Extract the [x, y] coordinate from the center of the cell holding the provided text.  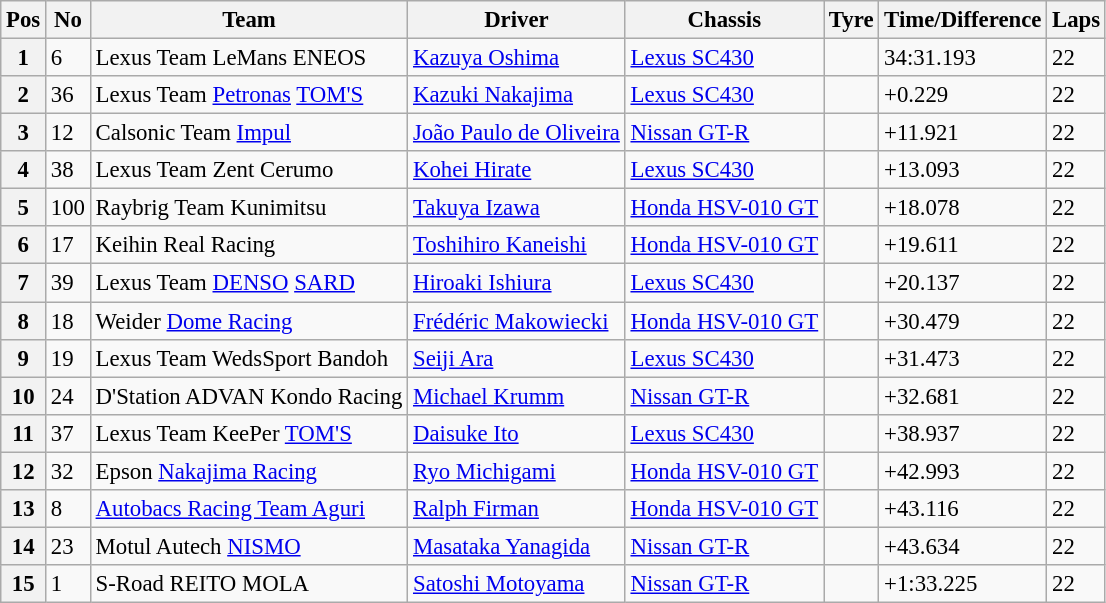
Driver [516, 20]
Kazuya Oshima [516, 58]
23 [68, 546]
+30.479 [963, 321]
No [68, 20]
+43.634 [963, 546]
34:31.193 [963, 58]
Time/Difference [963, 20]
+38.937 [963, 433]
38 [68, 170]
17 [68, 245]
3 [24, 133]
32 [68, 471]
19 [68, 358]
Frédéric Makowiecki [516, 321]
Chassis [724, 20]
+1:33.225 [963, 584]
+42.993 [963, 471]
11 [24, 433]
37 [68, 433]
39 [68, 283]
João Paulo de Oliveira [516, 133]
13 [24, 509]
+43.116 [963, 509]
Motul Autech NISMO [248, 546]
+19.611 [963, 245]
15 [24, 584]
14 [24, 546]
Lexus Team DENSO SARD [248, 283]
Laps [1076, 20]
Epson Nakajima Racing [248, 471]
Raybrig Team Kunimitsu [248, 208]
+31.473 [963, 358]
Tyre [852, 20]
100 [68, 208]
Weider Dome Racing [248, 321]
5 [24, 208]
Autobacs Racing Team Aguri [248, 509]
4 [24, 170]
D'Station ADVAN Kondo Racing [248, 396]
+0.229 [963, 95]
+18.078 [963, 208]
Calsonic Team Impul [248, 133]
Ryo Michigami [516, 471]
S-Road REITO MOLA [248, 584]
2 [24, 95]
Daisuke Ito [516, 433]
Lexus Team Zent Cerumo [248, 170]
Lexus Team LeMans ENEOS [248, 58]
18 [68, 321]
10 [24, 396]
Toshihiro Kaneishi [516, 245]
24 [68, 396]
+32.681 [963, 396]
Michael Krumm [516, 396]
Pos [24, 20]
Lexus Team KeePer TOM'S [248, 433]
+13.093 [963, 170]
Keihin Real Racing [248, 245]
Team [248, 20]
Satoshi Motoyama [516, 584]
Hiroaki Ishiura [516, 283]
+20.137 [963, 283]
Lexus Team WedsSport Bandoh [248, 358]
Masataka Yanagida [516, 546]
Kohei Hirate [516, 170]
Kazuki Nakajima [516, 95]
+11.921 [963, 133]
Seiji Ara [516, 358]
Lexus Team Petronas TOM'S [248, 95]
9 [24, 358]
7 [24, 283]
Ralph Firman [516, 509]
Takuya Izawa [516, 208]
36 [68, 95]
